Search for the cell housing the specified text and yield its [x, y] center coordinate. 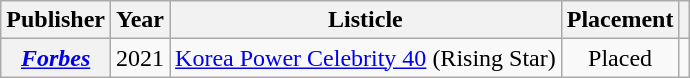
2021 [140, 58]
Listicle [366, 20]
Forbes [56, 58]
Korea Power Celebrity 40 (Rising Star) [366, 58]
Placed [620, 58]
Placement [620, 20]
Year [140, 20]
Publisher [56, 20]
